Locate the cell with the specified text and output its [X, Y] center coordinate. 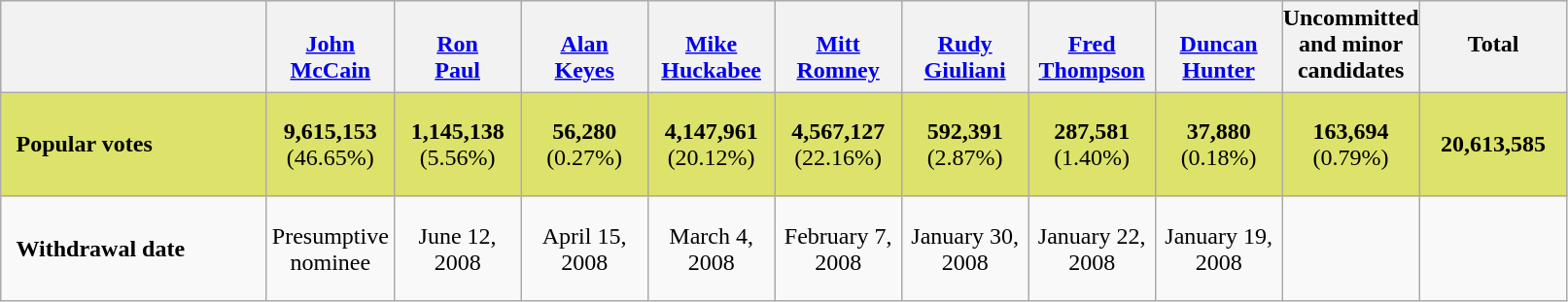
9,615,153(46.65%) [331, 144]
January 30,2008 [964, 249]
1,145,138(5.56%) [457, 144]
AlanKeyes [584, 47]
Presumptive nominee [331, 249]
RonPaul [457, 47]
Uncommitted and minor candidates [1351, 47]
37,880(0.18%) [1218, 144]
MikeHuckabee [711, 47]
DuncanHunter [1218, 47]
287,581(1.40%) [1092, 144]
56,280(0.27%) [584, 144]
FredThompson [1092, 47]
April 15,2008 [584, 249]
4,567,127(22.16%) [838, 144]
MittRomney [838, 47]
592,391(2.87%) [964, 144]
163,694(0.79%) [1351, 144]
January 19,2008 [1218, 249]
March 4,2008 [711, 249]
20,613,585 [1493, 144]
RudyGiuliani [964, 47]
Popular votes [134, 144]
January 22,2008 [1092, 249]
February 7,2008 [838, 249]
Withdrawal date [134, 249]
Total [1493, 47]
4,147,961(20.12%) [711, 144]
June 12,2008 [457, 249]
JohnMcCain [331, 47]
